Return (X, Y) of the center of cell containing provided text 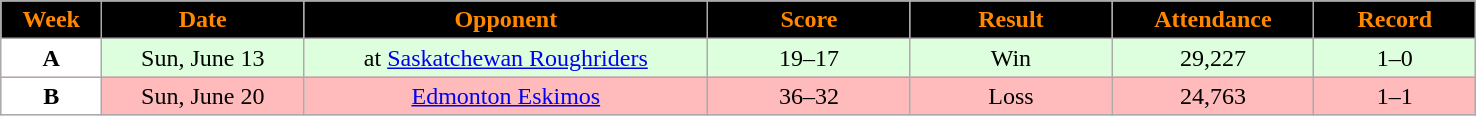
Date (203, 20)
Result (1011, 20)
Week (52, 20)
Attendance (1213, 20)
Sun, June 13 (203, 58)
Score (809, 20)
29,227 (1213, 58)
Opponent (506, 20)
A (52, 58)
Record (1395, 20)
Sun, June 20 (203, 96)
at Saskatchewan Roughriders (506, 58)
B (52, 96)
19–17 (809, 58)
24,763 (1213, 96)
Edmonton Eskimos (506, 96)
1–0 (1395, 58)
36–32 (809, 96)
Loss (1011, 96)
Win (1011, 58)
1–1 (1395, 96)
